From the cell containing the given text, extract its center point as (x, y) coordinate. 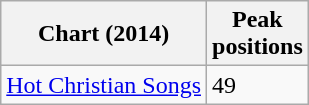
Chart (2014) (104, 34)
Hot Christian Songs (104, 85)
Peakpositions (258, 34)
49 (258, 85)
